Extract the (X, Y) coordinate from the center of the cell holding the provided text.  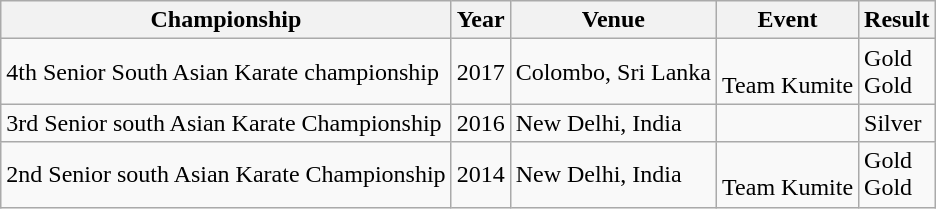
Championship (226, 20)
2nd Senior south Asian Karate Championship (226, 174)
2017 (480, 72)
Venue (613, 20)
2014 (480, 174)
2016 (480, 123)
Event (788, 20)
Result (897, 20)
3rd Senior south Asian Karate Championship (226, 123)
Silver (897, 123)
4th Senior South Asian Karate championship (226, 72)
Year (480, 20)
Colombo, Sri Lanka (613, 72)
